Locate the cell with the specified text and output its [x, y] center coordinate. 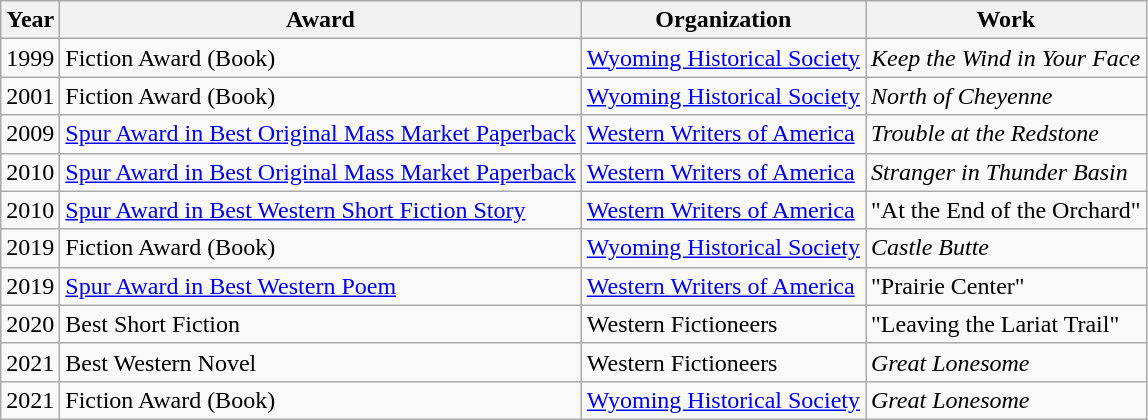
North of Cheyenne [1006, 96]
Award [320, 20]
Spur Award in Best Western Poem [320, 286]
Organization [723, 20]
2009 [30, 134]
Year [30, 20]
Best Western Novel [320, 362]
1999 [30, 58]
"Prairie Center" [1006, 286]
"At the End of the Orchard" [1006, 210]
"Leaving the Lariat Trail" [1006, 324]
Work [1006, 20]
Trouble at the Redstone [1006, 134]
2020 [30, 324]
Stranger in Thunder Basin [1006, 172]
Keep the Wind in Your Face [1006, 58]
Castle Butte [1006, 248]
2001 [30, 96]
Best Short Fiction [320, 324]
Spur Award in Best Western Short Fiction Story [320, 210]
